Extract the (x, y) coordinate from the center of the cell holding the provided text.  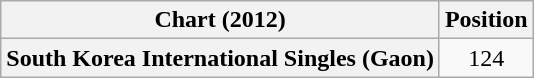
South Korea International Singles (Gaon) (220, 58)
Chart (2012) (220, 20)
124 (486, 58)
Position (486, 20)
